Detect which cell encompasses the target text, then output its (X, Y) center coordinate. 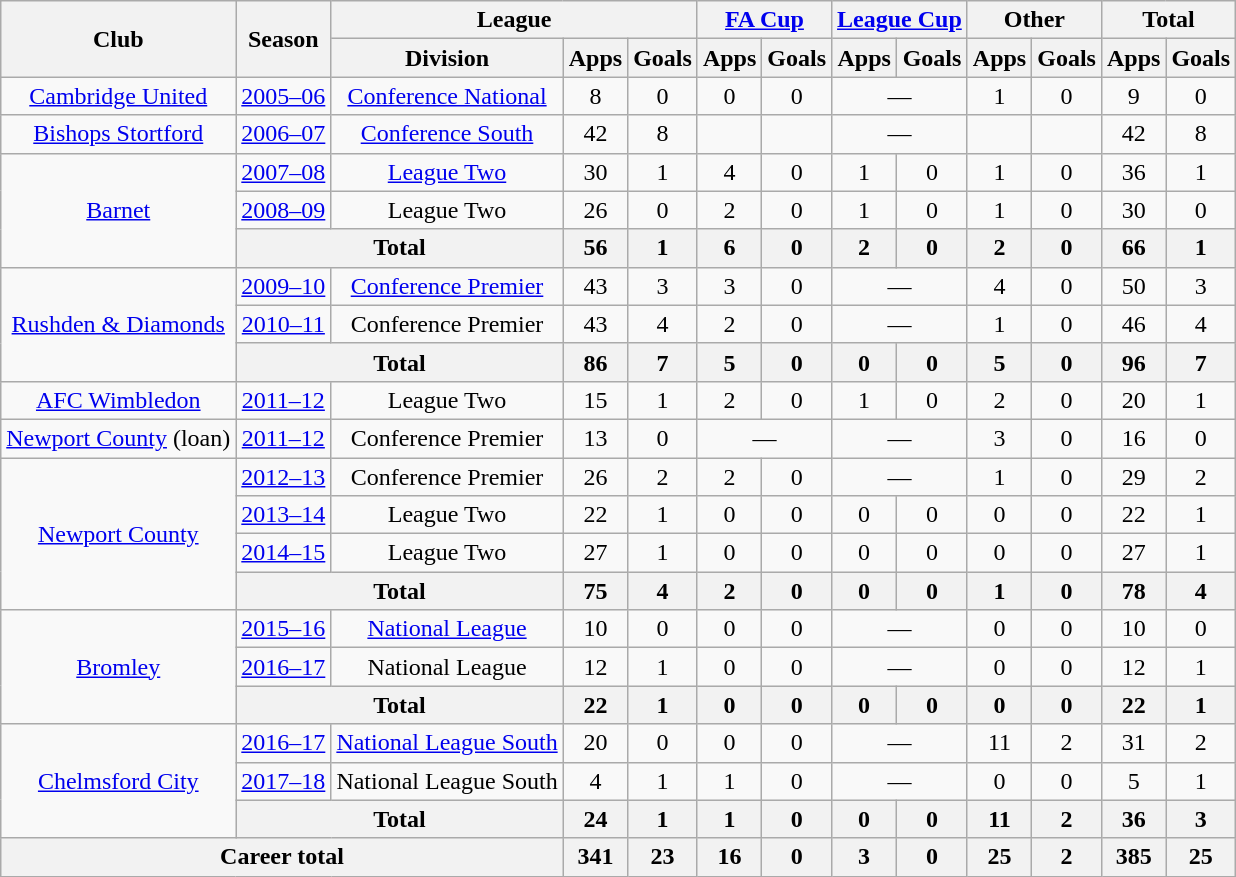
League Cup (900, 20)
23 (663, 857)
2012–13 (284, 477)
341 (595, 857)
2005–06 (284, 96)
78 (1133, 591)
385 (1133, 857)
31 (1133, 743)
2010–11 (284, 324)
Bishops Stortford (118, 134)
9 (1133, 96)
Barnet (118, 210)
46 (1133, 324)
2009–10 (284, 286)
Other (1034, 20)
2014–15 (284, 553)
Season (284, 39)
Conference South (447, 134)
15 (595, 400)
Conference National (447, 96)
66 (1133, 248)
Cambridge United (118, 96)
Bromley (118, 667)
6 (729, 248)
2015–16 (284, 629)
2008–09 (284, 210)
FA Cup (764, 20)
Division (447, 58)
Rushden & Diamonds (118, 324)
56 (595, 248)
50 (1133, 286)
2006–07 (284, 134)
86 (595, 362)
96 (1133, 362)
League (514, 20)
Career total (282, 857)
24 (595, 819)
75 (595, 591)
AFC Wimbledon (118, 400)
29 (1133, 477)
2007–08 (284, 172)
Club (118, 39)
2013–14 (284, 515)
2017–18 (284, 781)
13 (595, 438)
Chelmsford City (118, 781)
Newport County (loan) (118, 438)
Newport County (118, 534)
